Determine the [X, Y] coordinate at the center of the cell enclosing the given text.  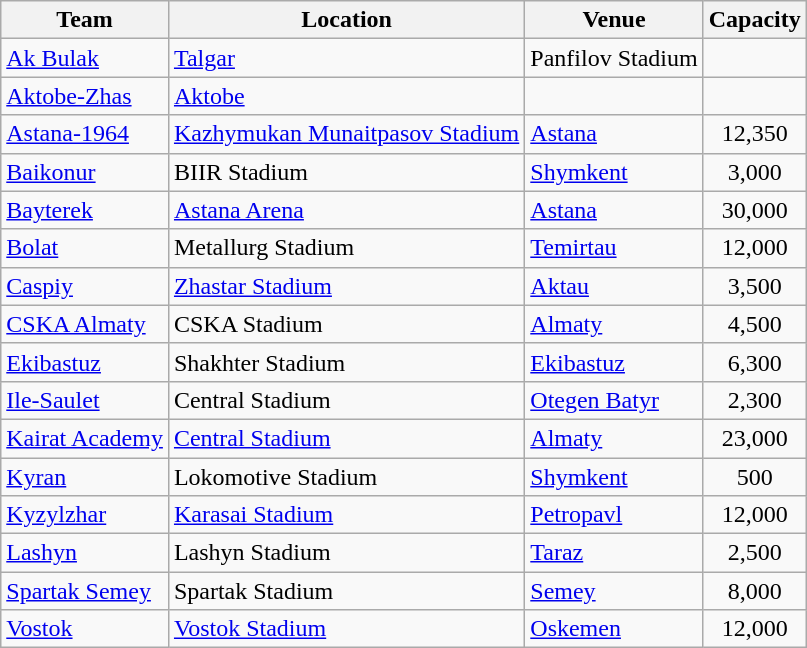
Lashyn [85, 553]
3,500 [754, 286]
Team [85, 20]
Talgar [346, 58]
Shakhter Stadium [346, 362]
Caspiy [85, 286]
Panfilov Stadium [614, 58]
Venue [614, 20]
2,500 [754, 553]
Spartak Stadium [346, 591]
Ile-Saulet [85, 400]
BIIR Stadium [346, 172]
Astana Arena [346, 210]
Taraz [614, 553]
Location [346, 20]
CSKA Almaty [85, 324]
Semey [614, 591]
Aktobe-Zhas [85, 96]
Astana-1964 [85, 134]
Kazhymukan Munaitpasov Stadium [346, 134]
Otegen Batyr [614, 400]
Kairat Academy [85, 438]
Kyzylzhar [85, 515]
Kyran [85, 477]
Karasai Stadium [346, 515]
4,500 [754, 324]
Lokomotive Stadium [346, 477]
Zhastar Stadium [346, 286]
Aktau [614, 286]
3,000 [754, 172]
12,350 [754, 134]
Metallurg Stadium [346, 248]
500 [754, 477]
2,300 [754, 400]
CSKA Stadium [346, 324]
Temirtau [614, 248]
Bolat [85, 248]
Ak Bulak [85, 58]
Spartak Semey [85, 591]
8,000 [754, 591]
30,000 [754, 210]
Vostok Stadium [346, 629]
6,300 [754, 362]
23,000 [754, 438]
Oskemen [614, 629]
Lashyn Stadium [346, 553]
Capacity [754, 20]
Aktobe [346, 96]
Petropavl [614, 515]
Vostok [85, 629]
Baikonur [85, 172]
Bayterek [85, 210]
